Output the (X, Y) coordinate of the center of the cell containing the given text.  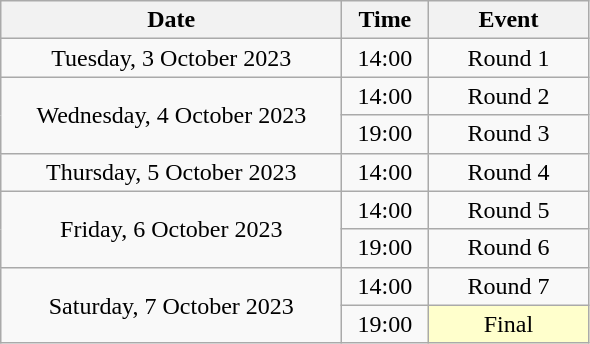
Round 5 (508, 210)
Round 6 (508, 248)
Date (172, 20)
Wednesday, 4 October 2023 (172, 115)
Tuesday, 3 October 2023 (172, 58)
Round 1 (508, 58)
Event (508, 20)
Thursday, 5 October 2023 (172, 172)
Round 4 (508, 172)
Round 2 (508, 96)
Final (508, 324)
Round 3 (508, 134)
Time (385, 20)
Round 7 (508, 286)
Saturday, 7 October 2023 (172, 305)
Friday, 6 October 2023 (172, 229)
